Capture the cell that displays the provided text and extract its [x, y] central coordinate. 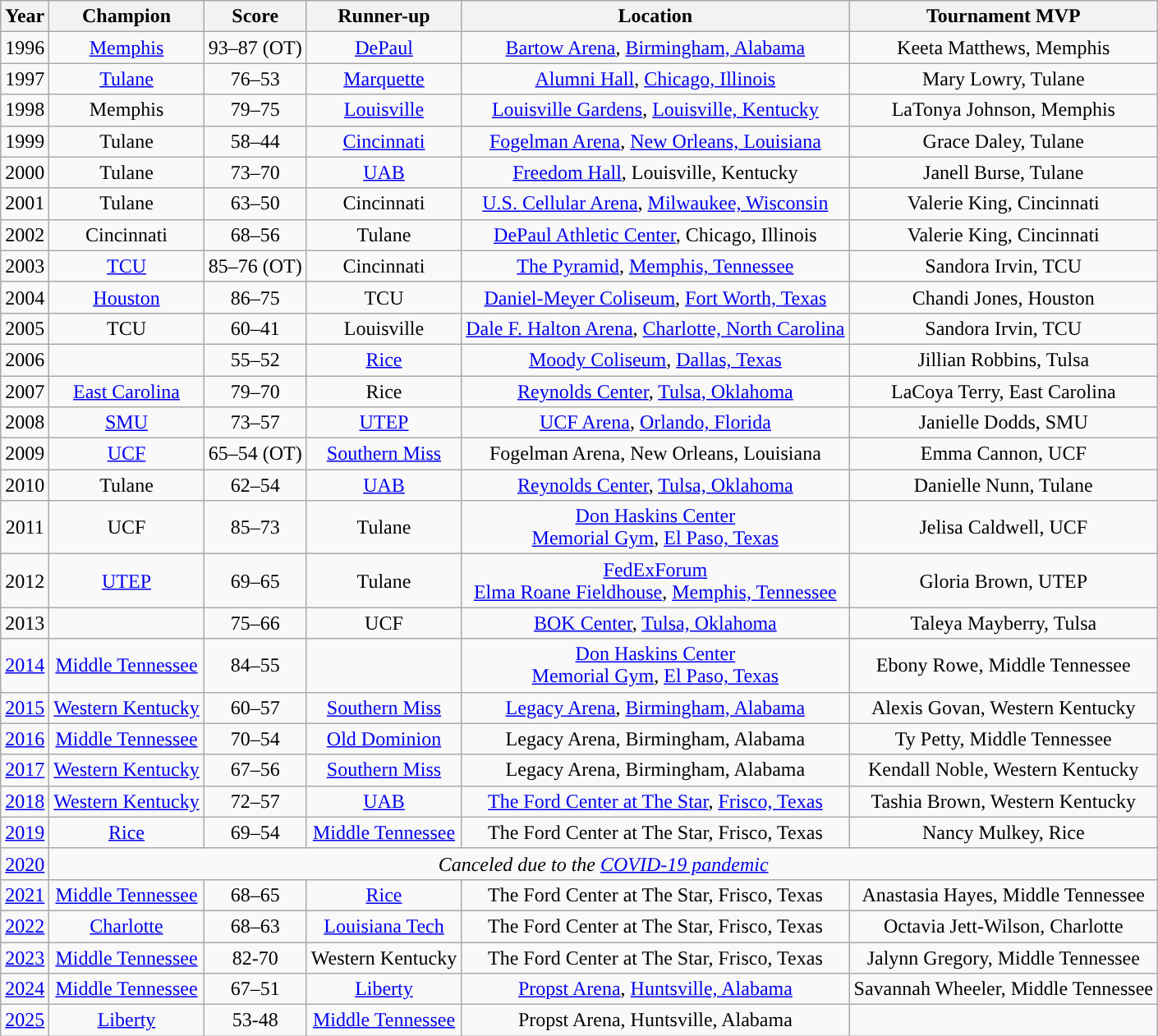
67–56 [255, 770]
84–55 [255, 665]
67–51 [255, 989]
1998 [25, 110]
UCF Arena, Orlando, Florida [655, 423]
62–54 [255, 485]
Alumni Hall, Chicago, Illinois [655, 79]
60–41 [255, 328]
Tournament MVP [1004, 16]
Janell Burse, Tulane [1004, 172]
69–65 [255, 581]
76–53 [255, 79]
Daniel-Meyer Coliseum, Fort Worth, Texas [655, 297]
79–70 [255, 392]
Louisiana Tech [384, 926]
Danielle Nunn, Tulane [1004, 485]
Gloria Brown, UTEP [1004, 581]
65–54 (OT) [255, 454]
Score [255, 16]
Jelisa Caldwell, UCF [1004, 527]
East Carolina [126, 392]
2020 [25, 864]
86–75 [255, 297]
BOK Center, Tulsa, Oklahoma [655, 623]
63–50 [255, 204]
85–76 (OT) [255, 266]
Keeta Matthews, Memphis [1004, 48]
Emma Cannon, UCF [1004, 454]
68–56 [255, 235]
Bartow Arena, Birmingham, Alabama [655, 48]
Jillian Robbins, Tulsa [1004, 360]
Ty Petty, Middle Tennessee [1004, 739]
2007 [25, 392]
LaCoya Terry, East Carolina [1004, 392]
Champion [126, 16]
75–66 [255, 623]
68–63 [255, 926]
2005 [25, 328]
2022 [25, 926]
Canceled due to the COVID-19 pandemic [604, 864]
73–70 [255, 172]
2019 [25, 832]
Grace Daley, Tulane [1004, 141]
55–52 [255, 360]
1996 [25, 48]
1997 [25, 79]
Louisville Gardens, Louisville, Kentucky [655, 110]
DePaul Athletic Center, Chicago, Illinois [655, 235]
2018 [25, 801]
2000 [25, 172]
2016 [25, 739]
2003 [25, 266]
Jalynn Gregory, Middle Tennessee [1004, 958]
LaTonya Johnson, Memphis [1004, 110]
2024 [25, 989]
2001 [25, 204]
Marquette [384, 79]
2013 [25, 623]
72–57 [255, 801]
2025 [25, 1020]
1999 [25, 141]
Kendall Noble, Western Kentucky [1004, 770]
Dale F. Halton Arena, Charlotte, North Carolina [655, 328]
2006 [25, 360]
2014 [25, 665]
69–54 [255, 832]
60–57 [255, 708]
Taleya Mayberry, Tulsa [1004, 623]
SMU [126, 423]
Moody Coliseum, Dallas, Texas [655, 360]
2021 [25, 895]
Houston [126, 297]
2017 [25, 770]
2010 [25, 485]
Nancy Mulkey, Rice [1004, 832]
Year [25, 16]
2004 [25, 297]
73–57 [255, 423]
2012 [25, 581]
85–73 [255, 527]
2008 [25, 423]
Octavia Jett-Wilson, Charlotte [1004, 926]
Savannah Wheeler, Middle Tennessee [1004, 989]
68–65 [255, 895]
2011 [25, 527]
58–44 [255, 141]
93–87 (OT) [255, 48]
Anastasia Hayes, Middle Tennessee [1004, 895]
Alexis Govan, Western Kentucky [1004, 708]
Janielle Dodds, SMU [1004, 423]
2009 [25, 454]
Chandi Jones, Houston [1004, 297]
Location [655, 16]
The Pyramid, Memphis, Tennessee [655, 266]
Ebony Rowe, Middle Tennessee [1004, 665]
70–54 [255, 739]
DePaul [384, 48]
2002 [25, 235]
79–75 [255, 110]
FedExForumElma Roane Fieldhouse, Memphis, Tennessee [655, 581]
Charlotte [126, 926]
Freedom Hall, Louisville, Kentucky [655, 172]
U.S. Cellular Arena, Milwaukee, Wisconsin [655, 204]
Old Dominion [384, 739]
Tashia Brown, Western Kentucky [1004, 801]
2015 [25, 708]
2023 [25, 958]
Mary Lowry, Tulane [1004, 79]
53-48 [255, 1020]
82-70 [255, 958]
Runner-up [384, 16]
